Output the [x, y] coordinate of the center of the cell containing the given text.  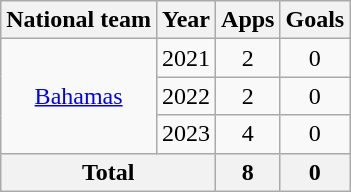
2022 [186, 96]
4 [248, 134]
Goals [315, 20]
National team [79, 20]
Year [186, 20]
8 [248, 172]
Apps [248, 20]
2021 [186, 58]
Total [108, 172]
Bahamas [79, 96]
2023 [186, 134]
